For the text-containing cell, return its midpoint in (x, y) coordinate format. 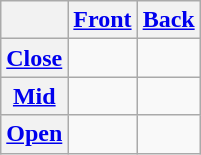
Front (102, 20)
Mid (34, 96)
Open (34, 134)
Close (34, 58)
Back (168, 20)
